Capture the cell that displays the provided text and extract its (X, Y) central coordinate. 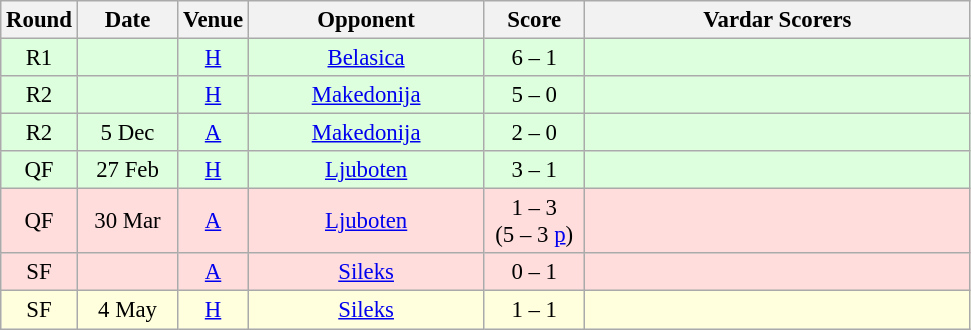
R1 (39, 58)
0 – 1 (534, 273)
2 – 0 (534, 133)
Round (39, 20)
6 – 1 (534, 58)
5 – 0 (534, 95)
5 Dec (128, 133)
Date (128, 20)
4 May (128, 310)
Opponent (366, 20)
1 – 1 (534, 310)
Venue (214, 20)
Vardar Scorers (778, 20)
27 Feb (128, 170)
Score (534, 20)
30 Mar (128, 222)
Belasica (366, 58)
3 – 1 (534, 170)
1 – 3(5 – 3 p) (534, 222)
